Find where the given text appears and provide that cell's center as [x, y] coordinate. 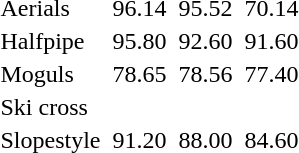
78.56 [206, 74]
78.65 [140, 74]
95.80 [140, 41]
92.60 [206, 41]
